Detect which cell encompasses the target text, then output its [X, Y] center coordinate. 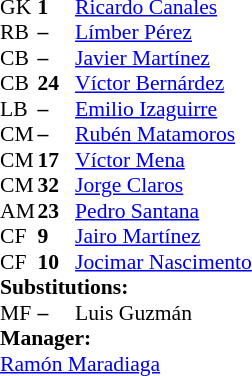
Jairo Martínez [164, 237]
10 [57, 262]
LB [19, 109]
Víctor Mena [164, 160]
AM [19, 211]
RB [19, 33]
Luis Guzmán [164, 313]
Rubén Matamoros [164, 135]
Substitutions: [126, 287]
Límber Pérez [164, 33]
Jorge Claros [164, 185]
9 [57, 237]
Manager: [126, 339]
Javier Martínez [164, 58]
32 [57, 185]
MF [19, 313]
23 [57, 211]
Pedro Santana [164, 211]
Víctor Bernárdez [164, 83]
Emilio Izaguirre [164, 109]
17 [57, 160]
24 [57, 83]
Jocimar Nascimento [164, 262]
